Return [X, Y] of the center of cell containing provided text 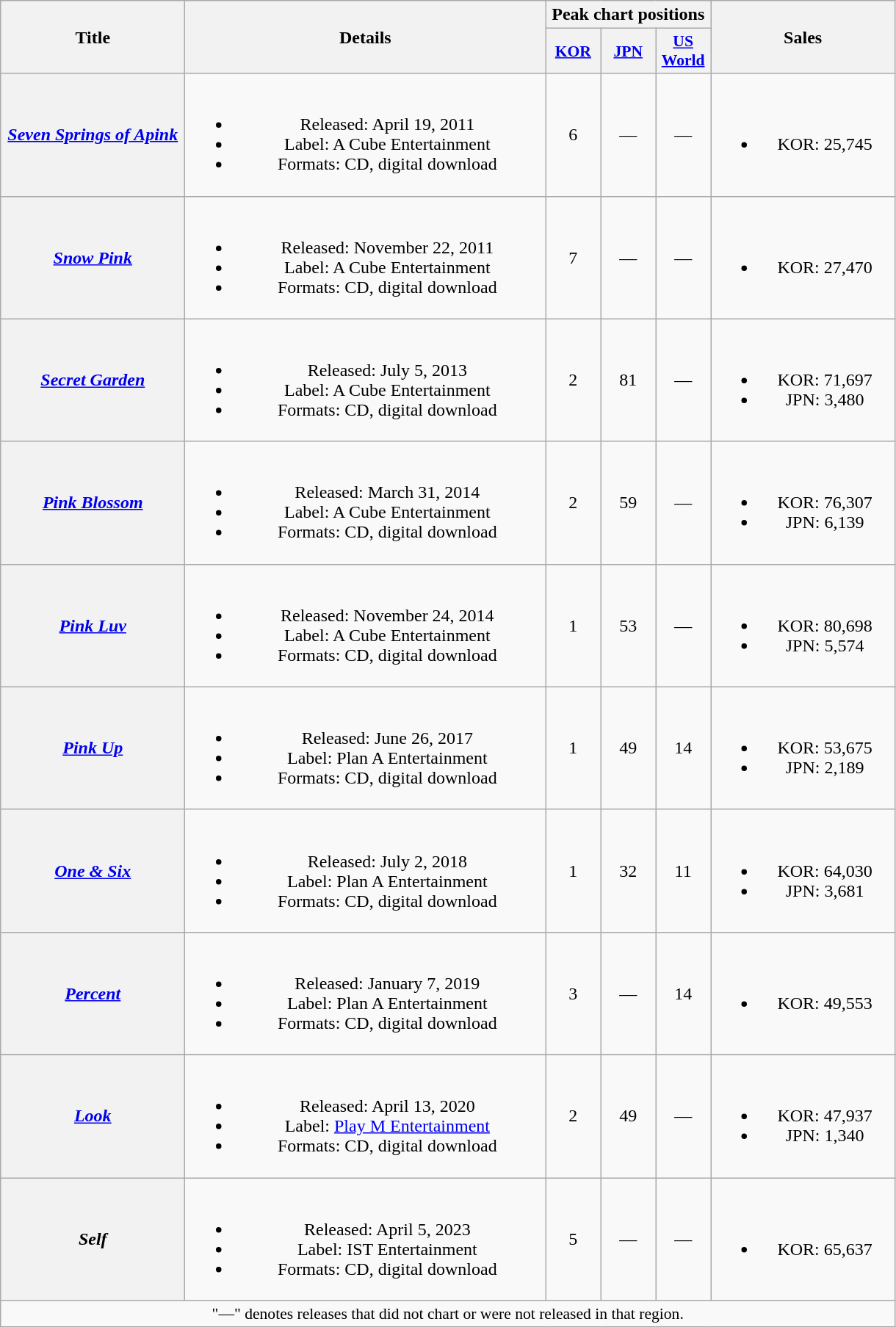
Seven Springs of Apink [93, 135]
Pink Blossom [93, 502]
Self [93, 1240]
Details [366, 37]
7 [573, 257]
Released: November 24, 2014Label: A Cube EntertainmentFormats: CD, digital download [366, 626]
Look [93, 1116]
"—" denotes releases that did not chart or were not released in that region. [448, 1314]
JPN [629, 51]
Pink Luv [93, 626]
KOR: 53,675JPN: 2,189 [803, 748]
KOR [573, 51]
59 [629, 502]
81 [629, 380]
Released: June 26, 2017Label: Plan A EntertainmentFormats: CD, digital download [366, 748]
Released: November 22, 2011Label: A Cube EntertainmentFormats: CD, digital download [366, 257]
KOR: 47,937JPN: 1,340 [803, 1116]
KOR: 25,745 [803, 135]
Pink Up [93, 748]
USWorld [683, 51]
Released: July 2, 2018Label: Plan A EntertainmentFormats: CD, digital download [366, 871]
6 [573, 135]
KOR: 71,697JPN: 3,480 [803, 380]
5 [573, 1240]
KOR: 64,030JPN: 3,681 [803, 871]
KOR: 65,637 [803, 1240]
Released: April 13, 2020Label: Play M EntertainmentFormats: CD, digital download [366, 1116]
Released: March 31, 2014Label: A Cube EntertainmentFormats: CD, digital download [366, 502]
3 [573, 993]
53 [629, 626]
Percent [93, 993]
Title [93, 37]
11 [683, 871]
KOR: 80,698JPN: 5,574 [803, 626]
Released: April 5, 2023Label: IST EntertainmentFormats: CD, digital download [366, 1240]
Peak chart positions [629, 15]
Released: April 19, 2011Label: A Cube EntertainmentFormats: CD, digital download [366, 135]
KOR: 76,307JPN: 6,139 [803, 502]
Snow Pink [93, 257]
Released: July 5, 2013Label: A Cube EntertainmentFormats: CD, digital download [366, 380]
KOR: 27,470 [803, 257]
Secret Garden [93, 380]
Sales [803, 37]
Released: January 7, 2019Label: Plan A EntertainmentFormats: CD, digital download [366, 993]
32 [629, 871]
KOR: 49,553 [803, 993]
One & Six [93, 871]
